Find where the given text appears and provide that cell's center as (X, Y) coordinate. 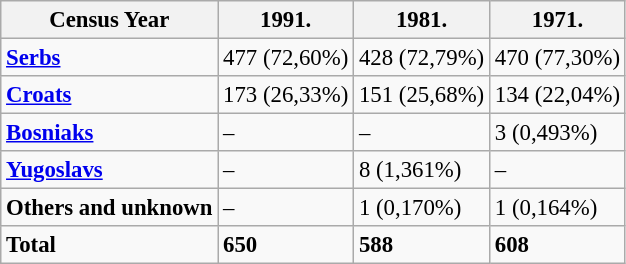
Others and unknown (110, 208)
1991. (286, 20)
1981. (422, 20)
650 (286, 245)
Bosniaks (110, 133)
3 (0,493%) (558, 133)
1 (0,170%) (422, 208)
134 (22,04%) (558, 95)
470 (77,30%) (558, 58)
477 (72,60%) (286, 58)
Yugoslavs (110, 170)
Serbs (110, 58)
588 (422, 245)
428 (72,79%) (422, 58)
1 (0,164%) (558, 208)
Census Year (110, 20)
8 (1,361%) (422, 170)
608 (558, 245)
151 (25,68%) (422, 95)
1971. (558, 20)
Croats (110, 95)
Total (110, 245)
173 (26,33%) (286, 95)
